Return the (X, Y) coordinate for the center point of the cell that contains the specified text.  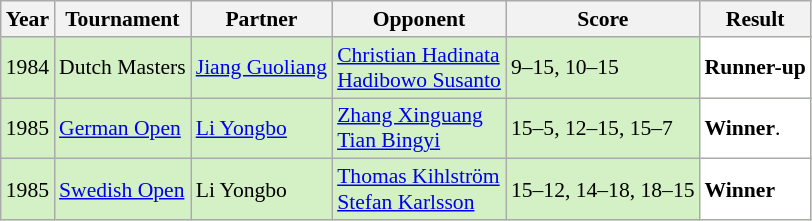
Score (603, 19)
Dutch Masters (122, 68)
Tournament (122, 19)
Partner (262, 19)
Thomas Kihlström Stefan Karlsson (419, 190)
1984 (28, 68)
Winner. (756, 128)
15–5, 12–15, 15–7 (603, 128)
Year (28, 19)
Runner-up (756, 68)
9–15, 10–15 (603, 68)
15–12, 14–18, 18–15 (603, 190)
Winner (756, 190)
Swedish Open (122, 190)
Christian Hadinata Hadibowo Susanto (419, 68)
Jiang Guoliang (262, 68)
Zhang Xinguang Tian Bingyi (419, 128)
Opponent (419, 19)
German Open (122, 128)
Result (756, 19)
